Detect which cell encompasses the target text, then output its [x, y] center coordinate. 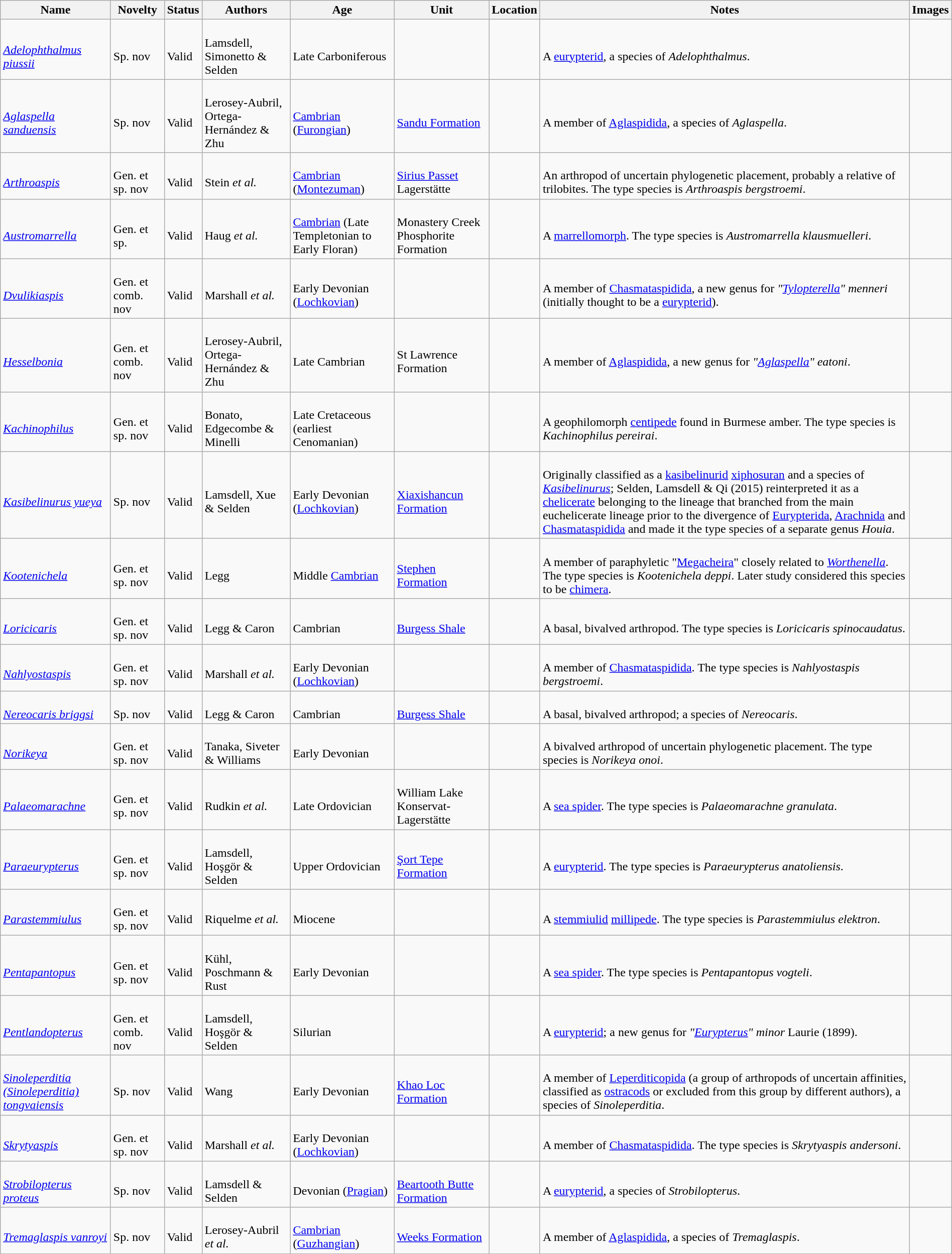
Weeks Formation [442, 1230]
A eurypterid, a species of Strobilopterus. [724, 1184]
Name [56, 10]
Images [930, 10]
A member of Aglaspidida, a species of Tremaglaspis. [724, 1230]
Riquelme et al. [246, 913]
Austromarrella [56, 229]
Gen. et sp. [138, 229]
A member of Chasmataspidida, a new genus for "Tylopterella" menneri (initially thought to be a eurypterid). [724, 288]
Hesselbonia [56, 355]
Pentapantopus [56, 965]
An arthropod of uncertain phylogenetic placement, probably a relative of trilobites. The type species is Arthroaspis bergstroemi. [724, 176]
Aglaspella sanduensis [56, 116]
A basal, bivalved arthropod. The type species is Loricicaris spinocaudatus. [724, 621]
Palaeomarachne [56, 800]
A member of Aglaspidida, a new genus for "Aglaspella" eatoni. [724, 355]
A geophilomorph centipede found in Burmese amber. The type species is Kachinophilus pereirai. [724, 422]
Parastemmiulus [56, 913]
Bonato, Edgecombe & Minelli [246, 422]
Haug et al. [246, 229]
Location [515, 10]
Skrytyaspis [56, 1138]
Tanaka, Siveter & Williams [246, 747]
Dvulikiaspis [56, 288]
A sea spider. The type species is Palaeomarachne granulata. [724, 800]
A stemmiulid millipede. The type species is Parastemmiulus elektron. [724, 913]
A member of Chasmataspidida. The type species is Skrytyaspis andersoni. [724, 1138]
Novelty [138, 10]
Sandu Formation [442, 116]
Wang [246, 1085]
Notes [724, 10]
Kootenichela [56, 568]
Khao Loc Formation [442, 1085]
Tremaglaspis vanroyi [56, 1230]
A bivalved arthropod of uncertain phylogenetic placement. The type species is Norikeya onoi. [724, 747]
Cambrian (Late Templetonian to Early Floran) [342, 229]
Late Carboniferous [342, 49]
Cambrian (Guzhangian) [342, 1230]
Pentlandopterus [56, 1025]
A member of Chasmataspidida. The type species is Nahlyostaspis bergstroemi. [724, 667]
Cambrian (Montezuman) [342, 176]
Lerosey-Aubril et al. [246, 1230]
Şort Tepe Formation [442, 860]
Age [342, 10]
Late Ordovician [342, 800]
A eurypterid. The type species is Paraeurypterus anatoliensis. [724, 860]
Legg [246, 568]
Stephen Formation [442, 568]
Nahlyostaspis [56, 667]
A basal, bivalved arthropod; a species of Nereocaris. [724, 707]
Late Cambrian [342, 355]
Kachinophilus [56, 422]
Arthroaspis [56, 176]
Xiaxishancun Formation [442, 495]
Upper Ordovician [342, 860]
Middle Cambrian [342, 568]
Lamsdell & Selden [246, 1184]
St Lawrence Formation [442, 355]
Status [183, 10]
Kasibelinurus yueya [56, 495]
Sirius Passet Lagerstätte [442, 176]
A eurypterid, a species of Adelophthalmus. [724, 49]
Norikeya [56, 747]
Devonian (Pragian) [342, 1184]
A eurypterid; a new genus for "Eurypterus" minor Laurie (1899). [724, 1025]
Sinoleperditia (Sinoleperditia) tongvaiensis [56, 1085]
Monastery Creek Phosphorite Formation [442, 229]
Authors [246, 10]
Cambrian (Furongian) [342, 116]
A marrellomorph. The type species is Austromarrella klausmuelleri. [724, 229]
Lamsdell, Simonetto & Selden [246, 49]
Miocene [342, 913]
A member of Aglaspidida, a species of Aglaspella. [724, 116]
Adelophthalmus piussii [56, 49]
Kühl, Poschmann & Rust [246, 965]
A sea spider. The type species is Pentapantopus vogteli. [724, 965]
Nereocaris briggsi [56, 707]
Loricicaris [56, 621]
Late Cretaceous (earliest Cenomanian) [342, 422]
Beartooth Butte Formation [442, 1184]
Rudkin et al. [246, 800]
William Lake Konservat-Lagerstätte [442, 800]
Lamsdell, Xue & Selden [246, 495]
Strobilopterus proteus [56, 1184]
Unit [442, 10]
Stein et al. [246, 176]
Silurian [342, 1025]
Paraeurypterus [56, 860]
